Return the [x, y] coordinate for the center point of the cell that contains the specified text.  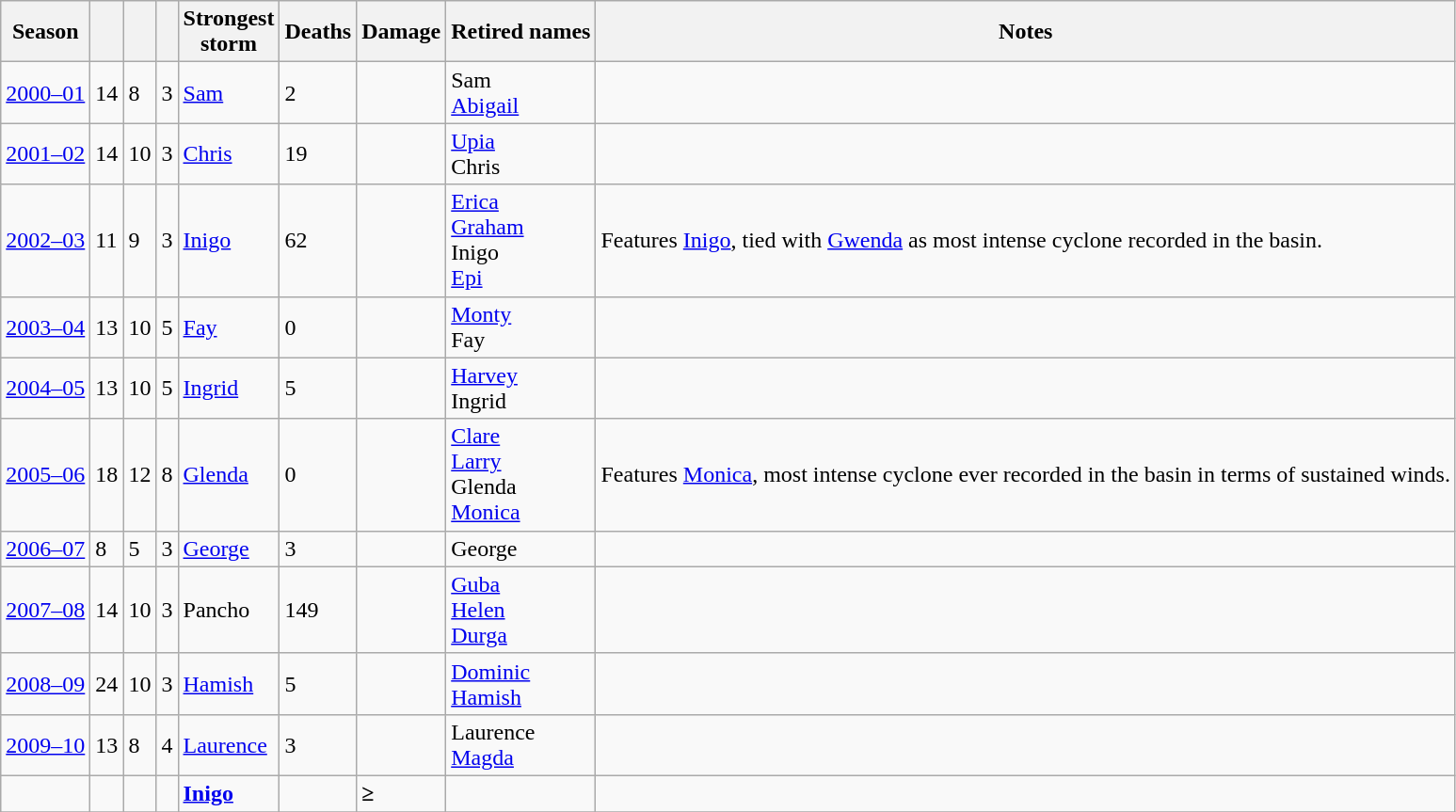
Hamish [229, 683]
Damage [401, 32]
2009–10 [45, 745]
11 [107, 241]
Retired names [521, 32]
Glenda [229, 474]
Season [45, 32]
2000–01 [45, 92]
2004–05 [45, 388]
9 [139, 241]
Notes [1026, 32]
62 [318, 241]
2007–08 [45, 610]
Monty Fay [521, 327]
Ingrid [229, 388]
Harvey Ingrid [521, 388]
Sam Abigail [521, 92]
Features Inigo, tied with Gwenda as most intense cyclone recorded in the basin. [1026, 241]
Laurence Magda [521, 745]
2001–02 [45, 154]
Clare Larry Glenda Monica [521, 474]
2002–03 [45, 241]
2006–07 [45, 549]
Laurence [229, 745]
≥ [401, 793]
19 [318, 154]
2005–06 [45, 474]
24 [107, 683]
2003–04 [45, 327]
Deaths [318, 32]
Fay [229, 327]
Guba Helen Durga [521, 610]
Chris [229, 154]
4 [168, 745]
2 [318, 92]
Dominic Hamish [521, 683]
Strongeststorm [229, 32]
149 [318, 610]
Pancho [229, 610]
Sam [229, 92]
2008–09 [45, 683]
Erica Graham Inigo Epi [521, 241]
12 [139, 474]
Features Monica, most intense cyclone ever recorded in the basin in terms of sustained winds. [1026, 474]
Upia Chris [521, 154]
18 [107, 474]
